Return the [X, Y] coordinate for the center point of the cell that contains the specified text.  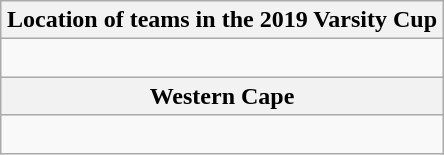
Location of teams in the 2019 Varsity Cup [222, 20]
Western Cape [222, 96]
